Locate the cell with the specified text and output its [x, y] center coordinate. 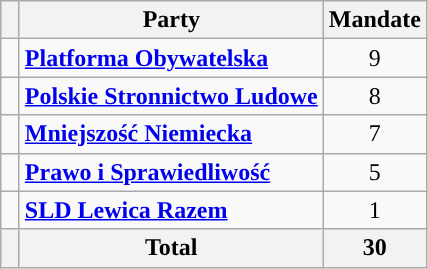
Prawo i Sprawiedliwość [171, 172]
Polskie Stronnictwo Ludowe [171, 96]
Platforma Obywatelska [171, 58]
8 [374, 96]
9 [374, 58]
Party [171, 20]
7 [374, 134]
5 [374, 172]
1 [374, 210]
Mniejszość Niemiecka [171, 134]
30 [374, 248]
Mandate [374, 20]
Total [171, 248]
SLD Lewica Razem [171, 210]
